Locate the cell with the specified text and output its [X, Y] center coordinate. 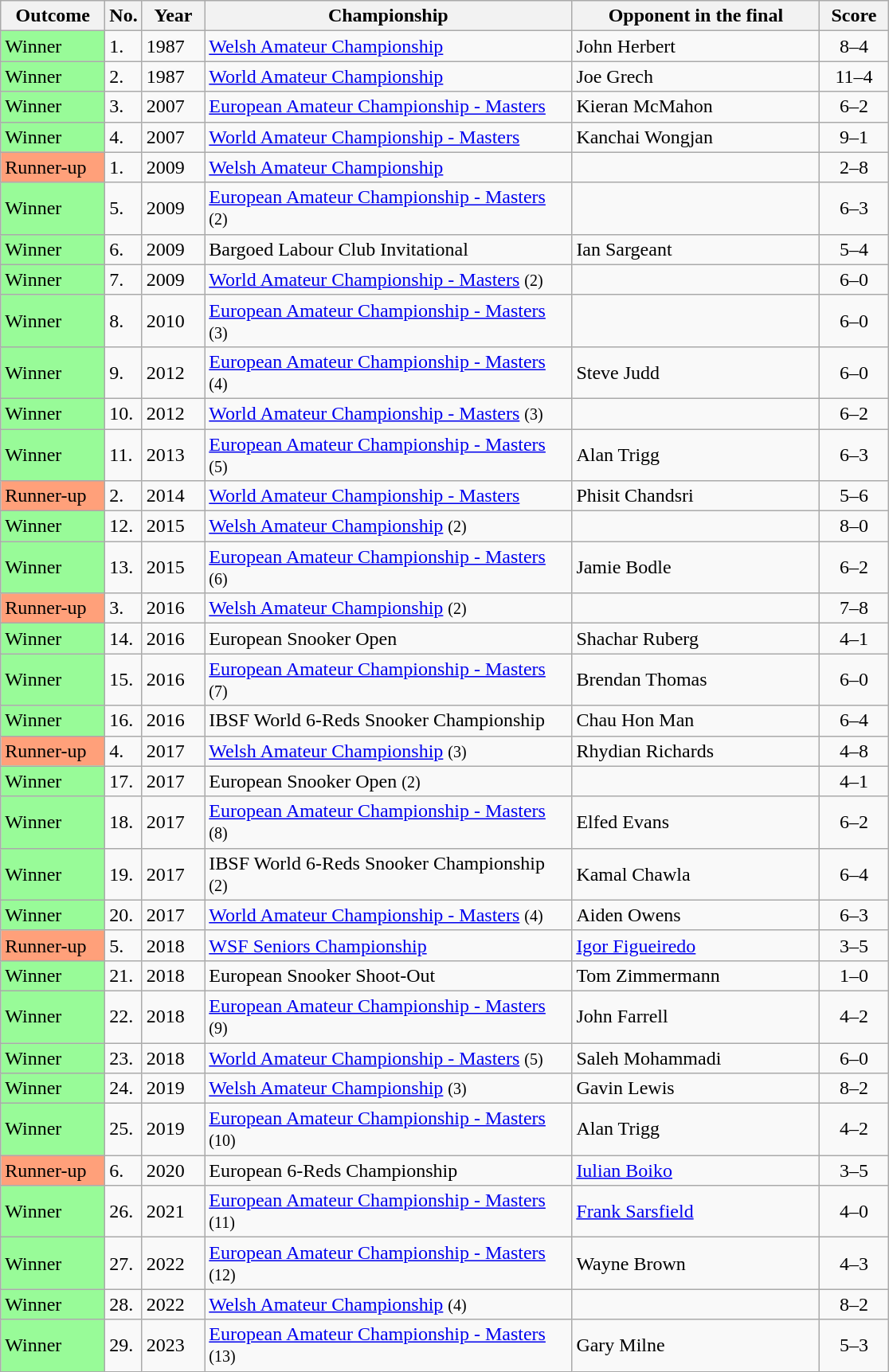
World Amateur Championship - Masters (5) [389, 1058]
Frank Sarsfield [696, 1212]
8–0 [854, 526]
European Amateur Championship - Masters (12) [389, 1263]
8–4 [854, 46]
5–6 [854, 496]
11. [123, 454]
European Amateur Championship - Masters (6) [389, 567]
Wayne Brown [696, 1263]
Aiden Owens [696, 915]
IBSF World 6-Reds Snooker Championship [389, 721]
European Amateur Championship - Masters (2) [389, 209]
21. [123, 975]
23. [123, 1058]
World Amateur Championship - Masters (4) [389, 915]
No. [123, 16]
4–8 [854, 751]
18. [123, 822]
European Amateur Championship - Masters (10) [389, 1129]
European Snooker Open [389, 639]
European Amateur Championship - Masters [389, 107]
2014 [174, 496]
Rhydian Richards [696, 751]
2020 [174, 1171]
11–4 [854, 76]
European Amateur Championship - Masters (11) [389, 1212]
Championship [389, 16]
European Snooker Shoot-Out [389, 975]
Welsh Amateur Championship (4) [389, 1304]
WSF Seniors Championship [389, 945]
9–1 [854, 137]
16. [123, 721]
14. [123, 639]
European Amateur Championship - Masters (13) [389, 1346]
Shachar Ruberg [696, 639]
Kamal Chawla [696, 874]
19. [123, 874]
7. [123, 279]
European 6-Reds Championship [389, 1171]
Phisit Chandsri [696, 496]
20. [123, 915]
Chau Hon Man [696, 721]
17. [123, 781]
Tom Zimmermann [696, 975]
9. [123, 373]
2–8 [854, 167]
29. [123, 1346]
Iulian Boiko [696, 1171]
Steve Judd [696, 373]
15. [123, 680]
Outcome [53, 16]
2010 [174, 320]
4–0 [854, 1212]
2023 [174, 1346]
5–3 [854, 1346]
10. [123, 413]
12. [123, 526]
World Amateur Championship [389, 76]
IBSF World 6-Reds Snooker Championship (2) [389, 874]
European Amateur Championship - Masters (5) [389, 454]
European Amateur Championship - Masters (3) [389, 320]
Gavin Lewis [696, 1089]
World Amateur Championship - Masters (2) [389, 279]
Jamie Bodle [696, 567]
Kieran McMahon [696, 107]
European Amateur Championship - Masters (8) [389, 822]
John Farrell [696, 1016]
Opponent in the final [696, 16]
Score [854, 16]
Igor Figueiredo [696, 945]
24. [123, 1089]
European Amateur Championship - Masters (4) [389, 373]
World Amateur Championship - Masters (3) [389, 413]
European Snooker Open (2) [389, 781]
Ian Sargeant [696, 249]
Brendan Thomas [696, 680]
Kanchai Wongjan [696, 137]
13. [123, 567]
European Amateur Championship - Masters (9) [389, 1016]
25. [123, 1129]
5–4 [854, 249]
8. [123, 320]
26. [123, 1212]
22. [123, 1016]
Year [174, 16]
Gary Milne [696, 1346]
28. [123, 1304]
1–0 [854, 975]
4–3 [854, 1263]
Bargoed Labour Club Invitational [389, 249]
Saleh Mohammadi [696, 1058]
27. [123, 1263]
2021 [174, 1212]
Elfed Evans [696, 822]
Joe Grech [696, 76]
European Amateur Championship - Masters (7) [389, 680]
7–8 [854, 608]
2013 [174, 454]
John Herbert [696, 46]
